Return (x, y) of the center of cell containing provided text 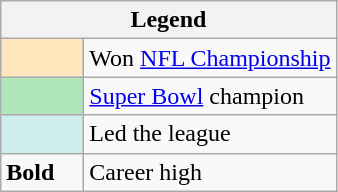
Career high (210, 172)
Legend (168, 20)
Super Bowl champion (210, 96)
Bold (42, 172)
Won NFL Championship (210, 58)
Led the league (210, 134)
